Determine the (X, Y) coordinate at the center of the cell enclosing the given text.  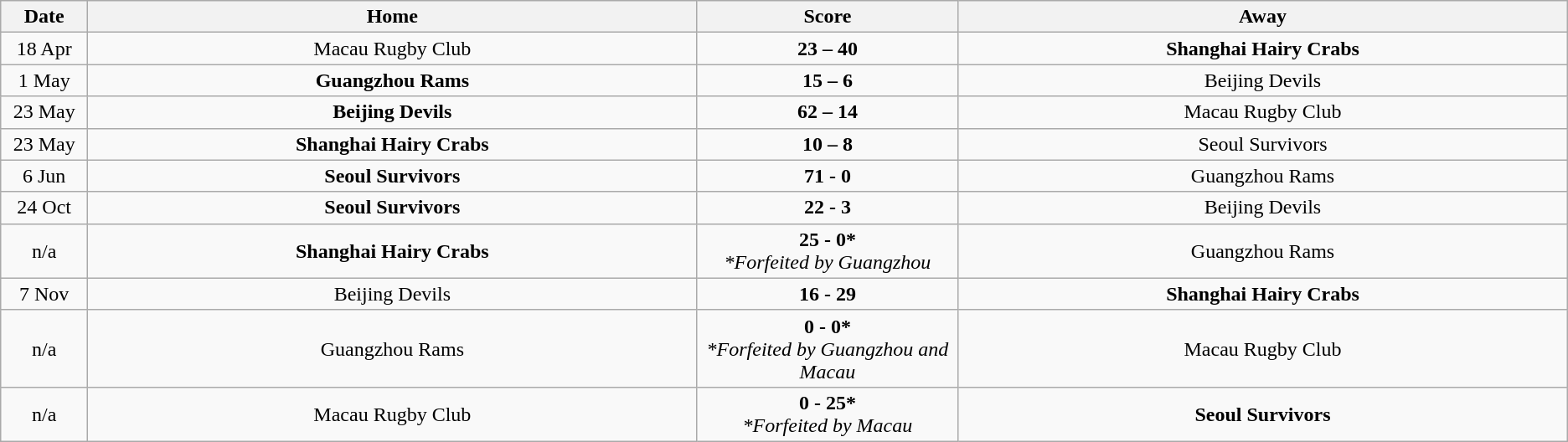
15 – 6 (828, 80)
0 - 0**Forfeited by Guangzhou and Macau (828, 348)
16 - 29 (828, 294)
23 – 40 (828, 49)
Away (1263, 17)
71 - 0 (828, 176)
10 – 8 (828, 144)
24 Oct (44, 208)
Home (392, 17)
Date (44, 17)
1 May (44, 80)
25 - 0**Forfeited by Guangzhou (828, 251)
Score (828, 17)
6 Jun (44, 176)
18 Apr (44, 49)
22 - 3 (828, 208)
0 - 25**Forfeited by Macau (828, 414)
62 – 14 (828, 112)
7 Nov (44, 294)
